Detect which cell encompasses the target text, then output its (x, y) center coordinate. 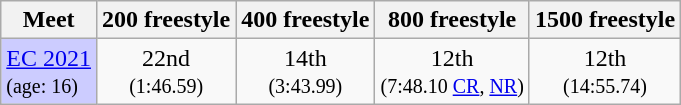
12th(14:55.74) (604, 72)
14th(3:43.99) (306, 72)
EC 2021(age: 16) (49, 72)
200 freestyle (166, 20)
800 freestyle (452, 20)
22nd(1:46.59) (166, 72)
Meet (49, 20)
400 freestyle (306, 20)
1500 freestyle (604, 20)
12th(7:48.10 CR, NR) (452, 72)
